Locate the cell with the specified text and output its [x, y] center coordinate. 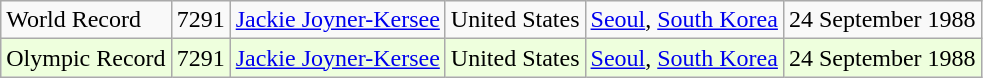
World Record [86, 20]
Olympic Record [86, 58]
